Capture the cell that displays the provided text and extract its (x, y) central coordinate. 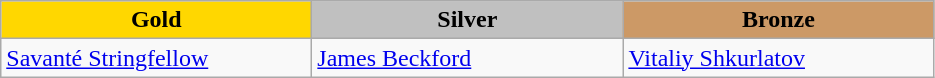
Bronze (778, 20)
Savanté Stringfellow (156, 58)
Gold (156, 20)
Silver (468, 20)
Vitaliy Shkurlatov (778, 58)
James Beckford (468, 58)
